Determine the (x, y) coordinate at the center of the cell enclosing the given text.  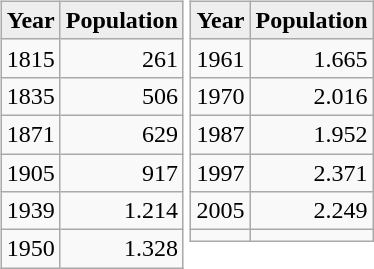
1987 (220, 134)
1.952 (312, 134)
1871 (30, 134)
1815 (30, 58)
1970 (220, 96)
1950 (30, 249)
1997 (220, 173)
2.249 (312, 211)
1.214 (122, 211)
261 (122, 58)
1961 (220, 58)
1835 (30, 96)
1.665 (312, 58)
2005 (220, 211)
1939 (30, 211)
629 (122, 134)
1.328 (122, 249)
917 (122, 173)
1905 (30, 173)
506 (122, 96)
2.371 (312, 173)
2.016 (312, 96)
